Output the [X, Y] coordinate of the center of the cell containing the given text.  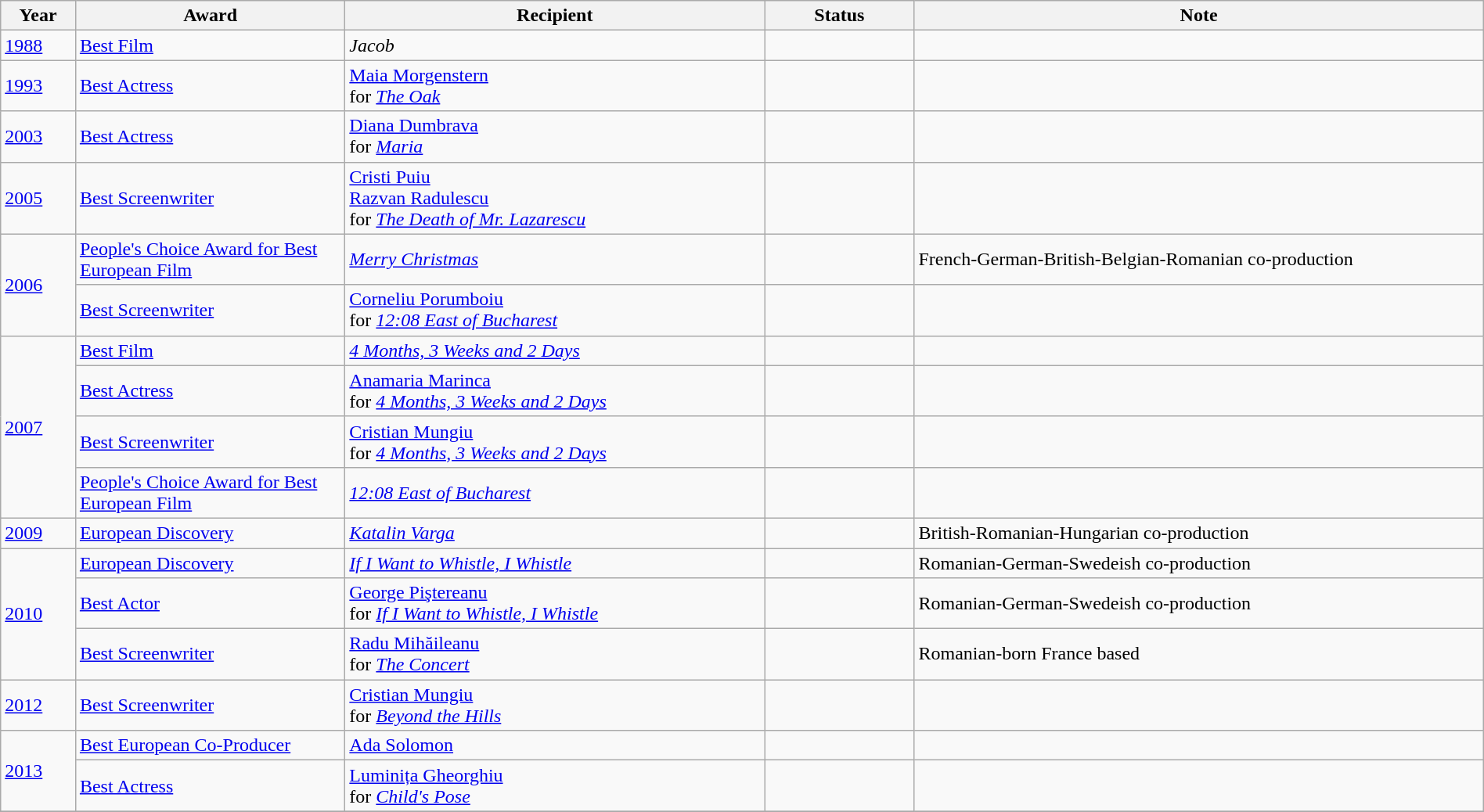
If I Want to Whistle, I Whistle [555, 562]
Status [839, 16]
Maia Morgenstern for The Oak [555, 86]
Jacob [555, 45]
Year [38, 16]
1988 [38, 45]
Anamaria Marinca for 4 Months, 3 Weeks and 2 Days [555, 391]
Recipient [555, 16]
Best Actor [210, 604]
Merry Christmas [555, 260]
Ada Solomon [555, 746]
2009 [38, 533]
Best European Co-Producer [210, 746]
Corneliu Porumboiu for 12:08 East of Bucharest [555, 310]
Romanian-born France based [1199, 654]
2013 [38, 771]
2003 [38, 136]
Cristi Puiu Razvan Radulescu for The Death of Mr. Lazarescu [555, 198]
Luminița Gheorghiu for Child's Pose [555, 785]
4 Months, 3 Weeks and 2 Days [555, 350]
2005 [38, 198]
Cristian Mungiu for Beyond the Hills [555, 706]
Katalin Varga [555, 533]
2012 [38, 706]
Diana Dumbrava for Maria [555, 136]
George Piştereanu for If I Want to Whistle, I Whistle [555, 604]
12:08 East of Bucharest [555, 493]
Note [1199, 16]
2007 [38, 427]
2006 [38, 285]
British-Romanian-Hungarian co-production [1199, 533]
Cristian Mungiu for 4 Months, 3 Weeks and 2 Days [555, 441]
French-German-British-Belgian-Romanian co-production [1199, 260]
1993 [38, 86]
Radu Mihăileanu for The Concert [555, 654]
Award [210, 16]
2010 [38, 613]
